Determine the [X, Y] coordinate at the center of the cell enclosing the given text.  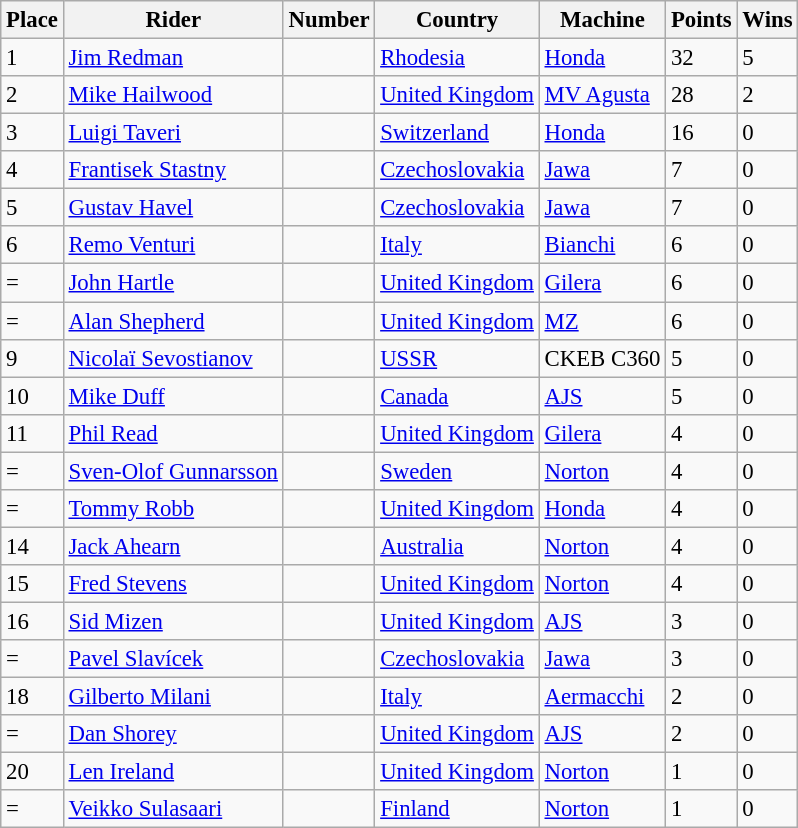
Dan Shorey [173, 734]
Bianchi [602, 245]
Mike Duff [173, 396]
Pavel Slavícek [173, 659]
Australia [457, 546]
Remo Venturi [173, 245]
Gustav Havel [173, 208]
CKEB C360 [602, 358]
Phil Read [173, 433]
Aermacchi [602, 697]
10 [32, 396]
Points [702, 20]
Number [329, 20]
20 [32, 772]
Machine [602, 20]
Rhodesia [457, 58]
Fred Stevens [173, 584]
Sid Mizen [173, 621]
Canada [457, 396]
9 [32, 358]
Switzerland [457, 133]
Sweden [457, 471]
15 [32, 584]
John Hartle [173, 283]
USSR [457, 358]
Alan Shepherd [173, 321]
Jack Ahearn [173, 546]
Luigi Taveri [173, 133]
MV Agusta [602, 95]
Frantisek Stastny [173, 170]
MZ [602, 321]
Mike Hailwood [173, 95]
Finland [457, 809]
Gilberto Milani [173, 697]
Nicolaï Sevostianov [173, 358]
Sven-Olof Gunnarsson [173, 471]
28 [702, 95]
Wins [768, 20]
14 [32, 546]
11 [32, 433]
Tommy Robb [173, 509]
Veikko Sulasaari [173, 809]
Len Ireland [173, 772]
Country [457, 20]
18 [32, 697]
Place [32, 20]
32 [702, 58]
Jim Redman [173, 58]
Rider [173, 20]
